Output the (X, Y) coordinate of the center of the cell containing the given text.  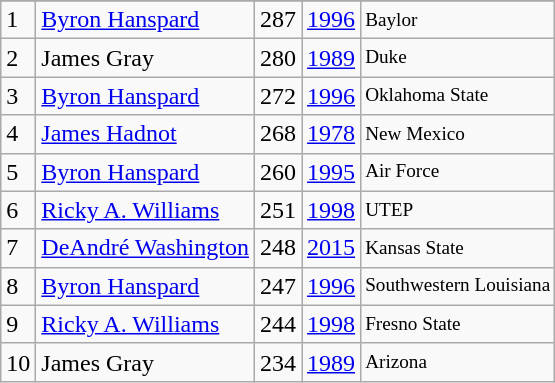
10 (18, 362)
247 (278, 286)
4 (18, 134)
Oklahoma State (458, 96)
Southwestern Louisiana (458, 286)
268 (278, 134)
Baylor (458, 20)
2015 (332, 248)
1995 (332, 172)
James Hadnot (146, 134)
Kansas State (458, 248)
3 (18, 96)
7 (18, 248)
UTEP (458, 210)
251 (278, 210)
6 (18, 210)
260 (278, 172)
8 (18, 286)
DeAndré Washington (146, 248)
1 (18, 20)
Air Force (458, 172)
5 (18, 172)
1978 (332, 134)
234 (278, 362)
Duke (458, 58)
New Mexico (458, 134)
280 (278, 58)
Arizona (458, 362)
Fresno State (458, 324)
244 (278, 324)
248 (278, 248)
9 (18, 324)
2 (18, 58)
272 (278, 96)
287 (278, 20)
